Scan for the cell matching the given text and deliver its [x, y] coordinate at center. 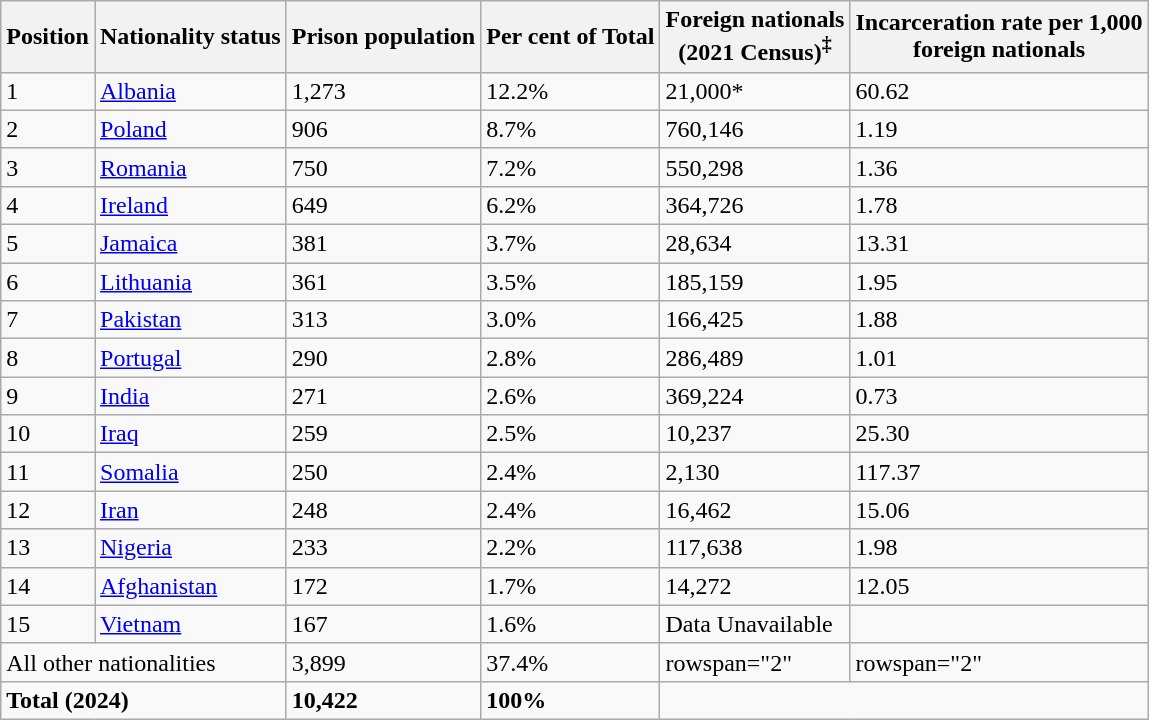
361 [383, 282]
60.62 [999, 91]
750 [383, 167]
286,489 [755, 358]
Lithuania [190, 282]
15.06 [999, 510]
1.01 [999, 358]
3.0% [570, 320]
7 [48, 320]
369,224 [755, 396]
1.95 [999, 282]
117.37 [999, 472]
906 [383, 129]
10,422 [383, 700]
Iraq [190, 434]
Per cent of Total [570, 37]
248 [383, 510]
1,273 [383, 91]
1 [48, 91]
1.36 [999, 167]
21,000* [755, 91]
0.73 [999, 396]
381 [383, 244]
2.2% [570, 548]
28,634 [755, 244]
10,237 [755, 434]
2.5% [570, 434]
166,425 [755, 320]
Vietnam [190, 624]
Pakistan [190, 320]
13 [48, 548]
1.88 [999, 320]
Foreign nationals (2021 Census)‡ [755, 37]
Incarceration rate per 1,000 foreign nationals [999, 37]
India [190, 396]
1.78 [999, 205]
Jamaica [190, 244]
Portugal [190, 358]
3.5% [570, 282]
14 [48, 586]
271 [383, 396]
250 [383, 472]
3.7% [570, 244]
Albania [190, 91]
All other nationalities [144, 662]
9 [48, 396]
364,726 [755, 205]
Nationality status [190, 37]
8.7% [570, 129]
Data Unavailable [755, 624]
313 [383, 320]
5 [48, 244]
6 [48, 282]
1.6% [570, 624]
4 [48, 205]
760,146 [755, 129]
290 [383, 358]
13.31 [999, 244]
Nigeria [190, 548]
12.2% [570, 91]
1.19 [999, 129]
11 [48, 472]
550,298 [755, 167]
Somalia [190, 472]
649 [383, 205]
10 [48, 434]
Afghanistan [190, 586]
12.05 [999, 586]
1.98 [999, 548]
1.7% [570, 586]
259 [383, 434]
3 [48, 167]
185,159 [755, 282]
3,899 [383, 662]
12 [48, 510]
100% [570, 700]
2.6% [570, 396]
6.2% [570, 205]
2.8% [570, 358]
7.2% [570, 167]
8 [48, 358]
Poland [190, 129]
14,272 [755, 586]
Total (2024) [144, 700]
15 [48, 624]
2 [48, 129]
25.30 [999, 434]
233 [383, 548]
167 [383, 624]
2,130 [755, 472]
37.4% [570, 662]
117,638 [755, 548]
Iran [190, 510]
Position [48, 37]
Romania [190, 167]
Ireland [190, 205]
172 [383, 586]
Prison population [383, 37]
16,462 [755, 510]
